Determine the (x, y) coordinate at the center of the cell enclosing the given text.  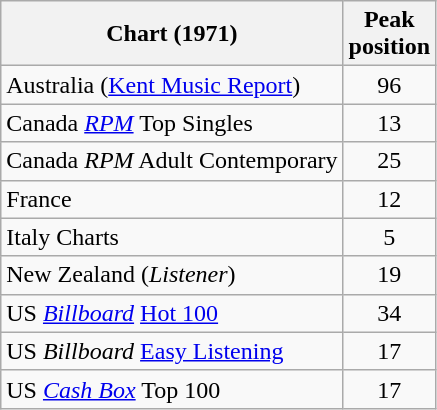
13 (389, 123)
Australia (Kent Music Report) (172, 85)
5 (389, 237)
19 (389, 275)
US Billboard Easy Listening (172, 351)
Chart (1971) (172, 34)
96 (389, 85)
12 (389, 199)
France (172, 199)
34 (389, 313)
US Cash Box Top 100 (172, 389)
New Zealand (Listener) (172, 275)
Italy Charts (172, 237)
Canada RPM Top Singles (172, 123)
25 (389, 161)
Peakposition (389, 34)
Canada RPM Adult Contemporary (172, 161)
US Billboard Hot 100 (172, 313)
